Return [x, y] of the center of cell containing provided text 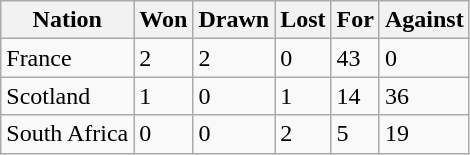
5 [355, 134]
Scotland [68, 96]
19 [424, 134]
Won [164, 20]
South Africa [68, 134]
France [68, 58]
14 [355, 96]
Against [424, 20]
36 [424, 96]
Lost [303, 20]
Nation [68, 20]
43 [355, 58]
For [355, 20]
Drawn [234, 20]
